Return the [x, y] coordinate for the center point of the cell that contains the specified text.  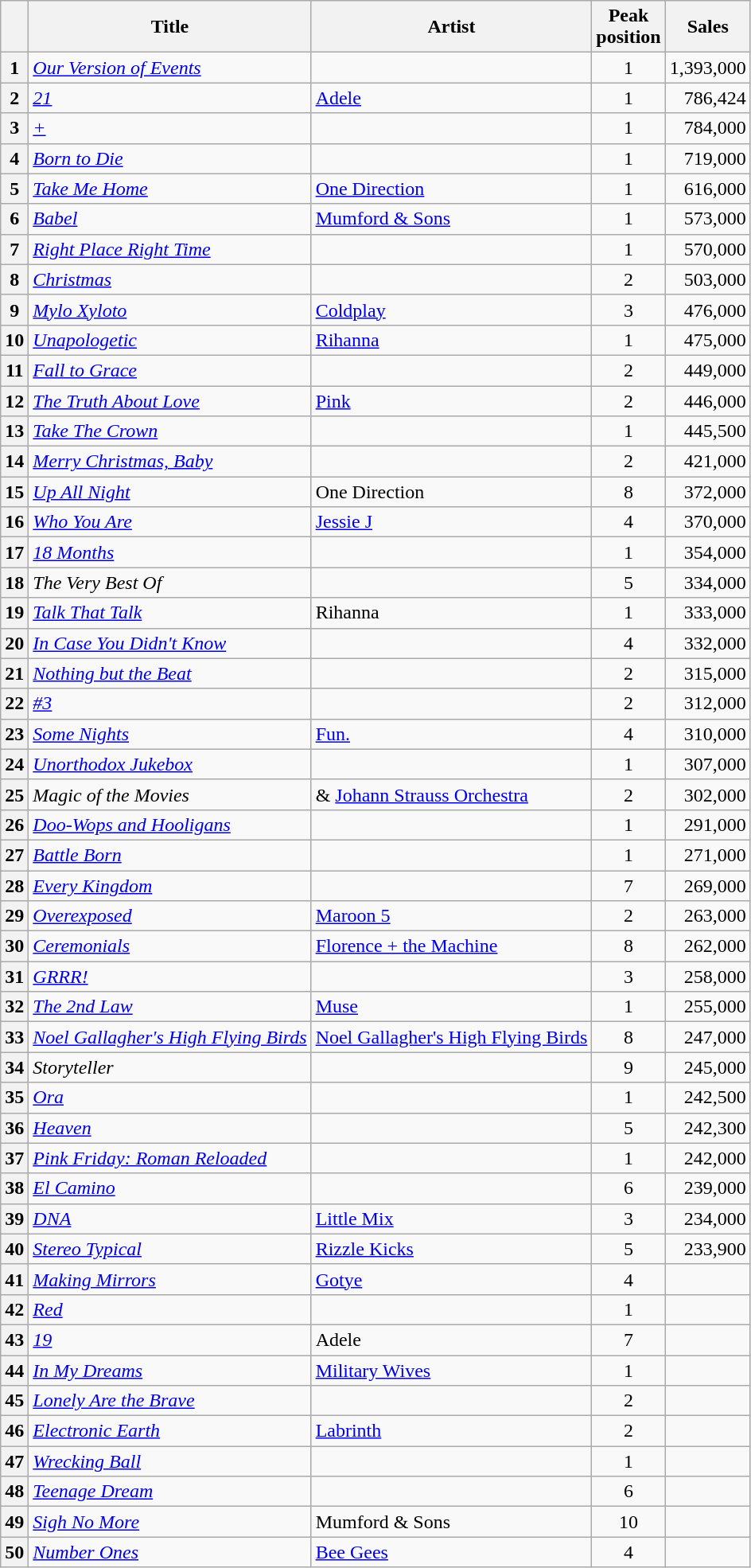
370,000 [708, 522]
El Camino [170, 1188]
Labrinth [452, 1431]
Little Mix [452, 1219]
41 [14, 1279]
245,000 [708, 1067]
372,000 [708, 492]
Title [170, 27]
23 [14, 734]
Mylo Xyloto [170, 310]
719,000 [708, 158]
Babel [170, 219]
49 [14, 1522]
255,000 [708, 1007]
Gotye [452, 1279]
475,000 [708, 340]
573,000 [708, 219]
Peakposition [628, 27]
11 [14, 370]
269,000 [708, 886]
786,424 [708, 98]
Muse [452, 1007]
476,000 [708, 310]
35 [14, 1098]
17 [14, 552]
Talk That Talk [170, 613]
Take The Crown [170, 431]
302,000 [708, 794]
33 [14, 1037]
Pink [452, 400]
Unapologetic [170, 340]
44 [14, 1370]
+ [170, 128]
242,500 [708, 1098]
42 [14, 1309]
258,000 [708, 977]
262,000 [708, 946]
28 [14, 886]
22 [14, 704]
Fall to Grace [170, 370]
In My Dreams [170, 1370]
13 [14, 431]
43 [14, 1340]
242,300 [708, 1128]
310,000 [708, 734]
Florence + the Machine [452, 946]
234,000 [708, 1219]
263,000 [708, 916]
Who You Are [170, 522]
25 [14, 794]
333,000 [708, 613]
38 [14, 1188]
16 [14, 522]
Our Version of Events [170, 68]
Christmas [170, 279]
Every Kingdom [170, 886]
242,000 [708, 1158]
Stereo Typical [170, 1249]
Some Nights [170, 734]
Number Ones [170, 1552]
Heaven [170, 1128]
291,000 [708, 825]
Storyteller [170, 1067]
Right Place Right Time [170, 249]
Lonely Are the Brave [170, 1401]
50 [14, 1552]
34 [14, 1067]
Ceremonials [170, 946]
Pink Friday: Roman Reloaded [170, 1158]
Sigh No More [170, 1522]
24 [14, 764]
Born to Die [170, 158]
1,393,000 [708, 68]
421,000 [708, 462]
48 [14, 1492]
Magic of the Movies [170, 794]
Up All Night [170, 492]
45 [14, 1401]
Unorthodox Jukebox [170, 764]
503,000 [708, 279]
15 [14, 492]
247,000 [708, 1037]
449,000 [708, 370]
29 [14, 916]
271,000 [708, 855]
The Very Best Of [170, 583]
315,000 [708, 673]
Doo-Wops and Hooligans [170, 825]
312,000 [708, 704]
616,000 [708, 189]
239,000 [708, 1188]
26 [14, 825]
37 [14, 1158]
307,000 [708, 764]
Maroon 5 [452, 916]
32 [14, 1007]
784,000 [708, 128]
Coldplay [452, 310]
27 [14, 855]
39 [14, 1219]
Military Wives [452, 1370]
& Johann Strauss Orchestra [452, 794]
233,900 [708, 1249]
The Truth About Love [170, 400]
Overexposed [170, 916]
Nothing but the Beat [170, 673]
47 [14, 1461]
14 [14, 462]
Rizzle Kicks [452, 1249]
36 [14, 1128]
332,000 [708, 643]
Bee Gees [452, 1552]
46 [14, 1431]
18 Months [170, 552]
Fun. [452, 734]
Red [170, 1309]
DNA [170, 1219]
570,000 [708, 249]
#3 [170, 704]
445,500 [708, 431]
40 [14, 1249]
In Case You Didn't Know [170, 643]
Teenage Dream [170, 1492]
Sales [708, 27]
Take Me Home [170, 189]
Merry Christmas, Baby [170, 462]
30 [14, 946]
354,000 [708, 552]
GRRR! [170, 977]
31 [14, 977]
The 2nd Law [170, 1007]
Battle Born [170, 855]
Wrecking Ball [170, 1461]
Making Mirrors [170, 1279]
334,000 [708, 583]
Electronic Earth [170, 1431]
446,000 [708, 400]
18 [14, 583]
Ora [170, 1098]
Artist [452, 27]
12 [14, 400]
Jessie J [452, 522]
20 [14, 643]
